Identify which cell holds the provided text, then report its [X, Y] central coordinate. 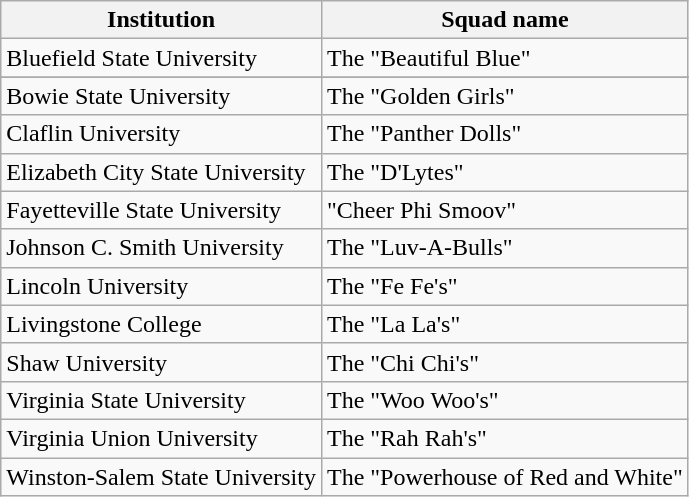
The "Chi Chi's" [504, 362]
The "Beautiful Blue" [504, 58]
Virginia Union University [162, 438]
Lincoln University [162, 286]
The "D'Lytes" [504, 172]
The "Powerhouse of Red and White" [504, 477]
Institution [162, 20]
Squad name [504, 20]
Bowie State University [162, 96]
Livingstone College [162, 324]
The "Woo Woo's" [504, 400]
The "Panther Dolls" [504, 134]
The "La La's" [504, 324]
Elizabeth City State University [162, 172]
Virginia State University [162, 400]
The "Golden Girls" [504, 96]
The "Luv-A-Bulls" [504, 248]
Claflin University [162, 134]
Winston-Salem State University [162, 477]
Johnson C. Smith University [162, 248]
Bluefield State University [162, 58]
"Cheer Phi Smoov" [504, 210]
Fayetteville State University [162, 210]
Shaw University [162, 362]
The "Rah Rah's" [504, 438]
The "Fe Fe's" [504, 286]
